Output the [x, y] coordinate of the center of the cell containing the given text.  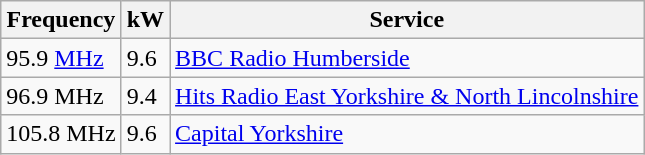
Frequency [61, 20]
96.9 MHz [61, 96]
Capital Yorkshire [407, 134]
105.8 MHz [61, 134]
Hits Radio East Yorkshire & North Lincolnshire [407, 96]
9.4 [145, 96]
Service [407, 20]
95.9 MHz [61, 58]
BBC Radio Humberside [407, 58]
kW [145, 20]
